Pinpoint the cell where the given text exists, returning its [x, y] midpoint coordinate. 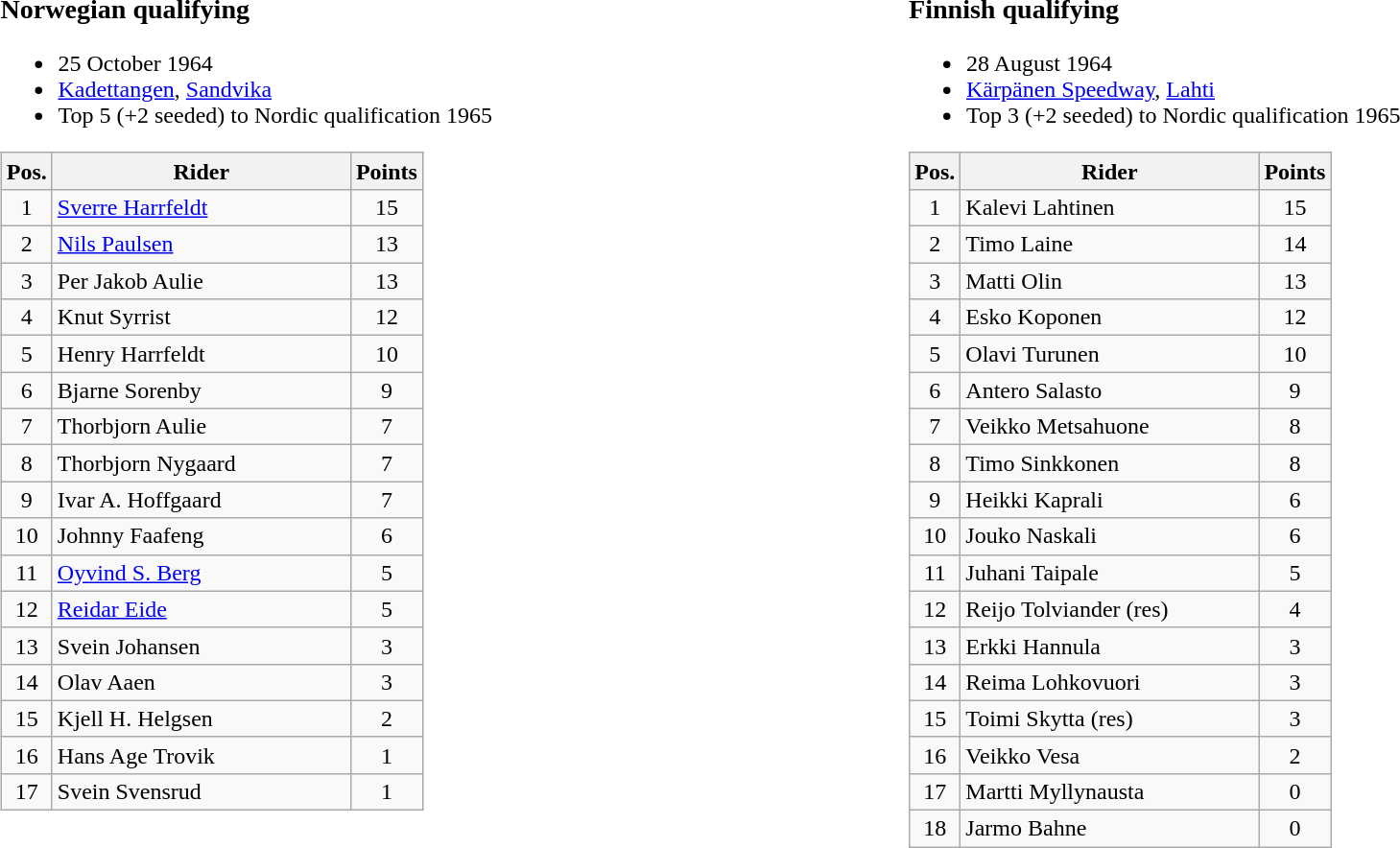
Juhani Taipale [1109, 573]
Timo Laine [1109, 245]
Veikko Metsahuone [1109, 427]
Timo Sinkkonen [1109, 463]
Toimi Skytta (res) [1109, 718]
Veikko Vesa [1109, 755]
Jouko Naskali [1109, 536]
Antero Salasto [1109, 390]
Oyvind S. Berg [202, 573]
Thorbjorn Aulie [202, 427]
Hans Age Trovik [202, 755]
Thorbjorn Nygaard [202, 463]
Nils Paulsen [202, 245]
Esko Koponen [1109, 318]
Sverre Harrfeldt [202, 207]
18 [935, 829]
Reijo Tolviander (res) [1109, 609]
Reima Lohkovuori [1109, 682]
Matti Olin [1109, 281]
Kjell H. Helgsen [202, 718]
Erkki Hannula [1109, 646]
Martti Myllynausta [1109, 791]
Olav Aaen [202, 682]
Kalevi Lahtinen [1109, 207]
Jarmo Bahne [1109, 829]
Heikki Kaprali [1109, 500]
Ivar A. Hoffgaard [202, 500]
Olavi Turunen [1109, 354]
Svein Svensrud [202, 791]
Per Jakob Aulie [202, 281]
Knut Syrrist [202, 318]
Svein Johansen [202, 646]
Henry Harrfeldt [202, 354]
Johnny Faafeng [202, 536]
Bjarne Sorenby [202, 390]
Reidar Eide [202, 609]
